Extract the (X, Y) coordinate from the center of the cell holding the provided text.  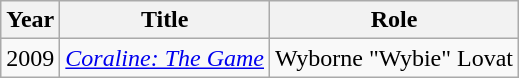
Coraline: The Game (165, 58)
Role (394, 20)
Wyborne "Wybie" Lovat (394, 58)
Year (30, 20)
Title (165, 20)
2009 (30, 58)
